Locate the cell with the specified text and output its (X, Y) center coordinate. 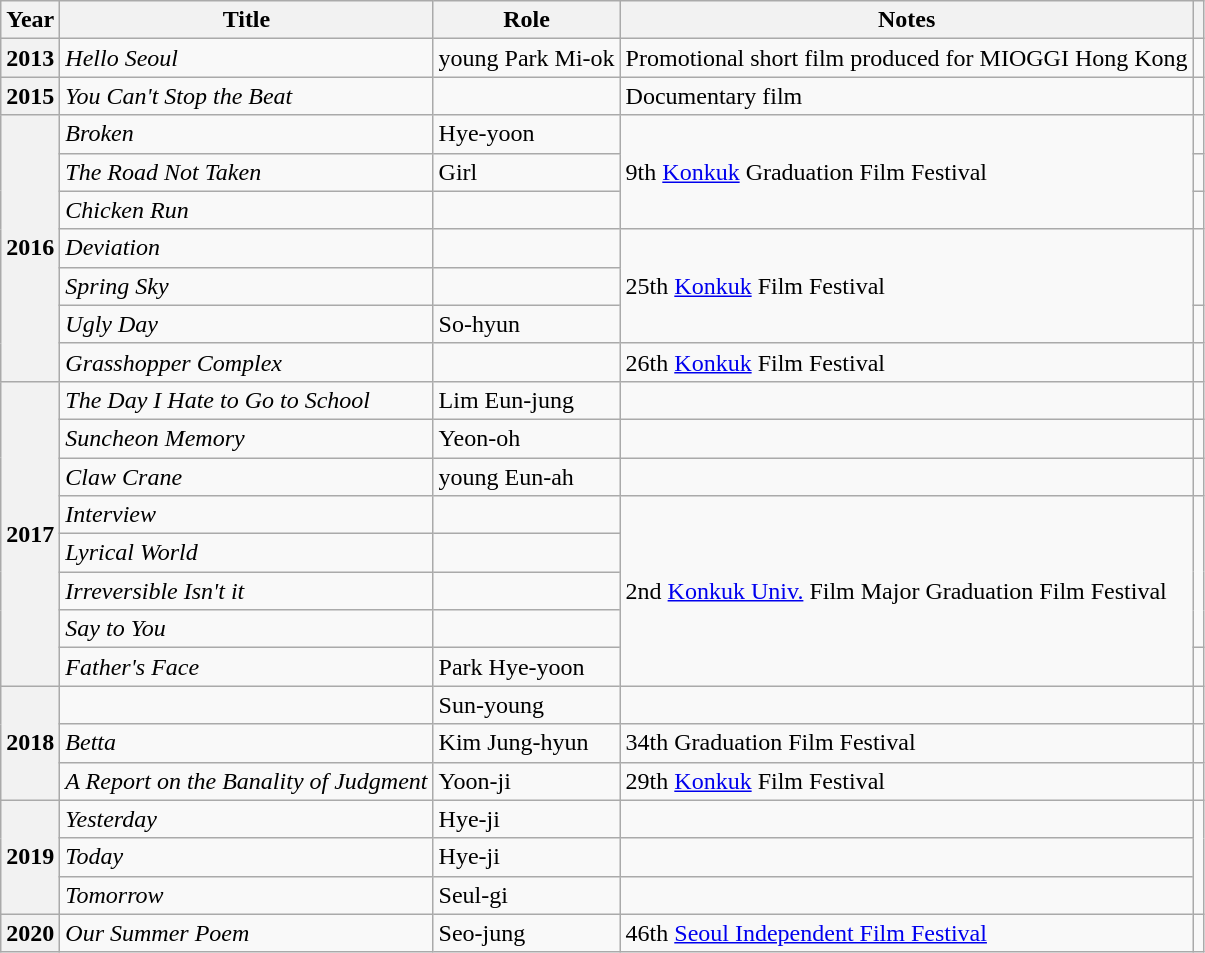
2nd Konkuk Univ. Film Major Graduation Film Festival (906, 591)
Hye-yoon (526, 134)
Title (246, 20)
young Eun-ah (526, 477)
So-hyun (526, 324)
A Report on the Banality of Judgment (246, 781)
2016 (30, 248)
Betta (246, 743)
young Park Mi-ok (526, 58)
Irreversible Isn't it (246, 591)
The Road Not Taken (246, 172)
Seul-gi (526, 895)
26th Konkuk Film Festival (906, 362)
Promotional short film produced for MIOGGI Hong Kong (906, 58)
Sun-young (526, 705)
Grasshopper Complex (246, 362)
Say to You (246, 629)
You Can't Stop the Beat (246, 96)
2017 (30, 533)
34th Graduation Film Festival (906, 743)
Documentary film (906, 96)
2018 (30, 743)
Broken (246, 134)
Tomorrow (246, 895)
Lim Eun-jung (526, 400)
Notes (906, 20)
Suncheon Memory (246, 438)
Our Summer Poem (246, 933)
Today (246, 857)
9th Konkuk Graduation Film Festival (906, 172)
Girl (526, 172)
29th Konkuk Film Festival (906, 781)
Hello Seoul (246, 58)
The Day I Hate to Go to School (246, 400)
2015 (30, 96)
Interview (246, 515)
Yesterday (246, 819)
2013 (30, 58)
Yoon-ji (526, 781)
Kim Jung-hyun (526, 743)
Spring Sky (246, 286)
Seo-jung (526, 933)
Yeon-oh (526, 438)
Ugly Day (246, 324)
Role (526, 20)
Claw Crane (246, 477)
25th Konkuk Film Festival (906, 286)
Father's Face (246, 667)
Park Hye-yoon (526, 667)
Year (30, 20)
2019 (30, 857)
2020 (30, 933)
Chicken Run (246, 210)
Deviation (246, 248)
46th Seoul Independent Film Festival (906, 933)
Lyrical World (246, 553)
